Identify which cell holds the provided text, then report its (x, y) central coordinate. 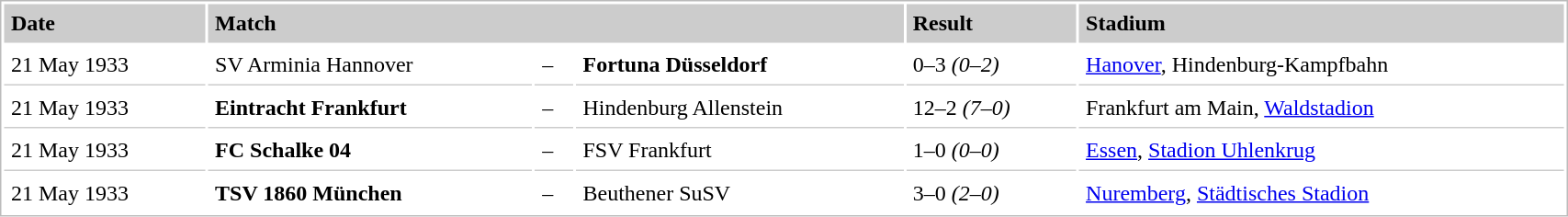
Beuthener SuSV (739, 193)
0–3 (0–2) (990, 66)
Result (990, 23)
Essen, Stadion Uhlenkrug (1321, 151)
Eintracht Frankfurt (371, 108)
12–2 (7–0) (990, 108)
Hindenburg Allenstein (739, 108)
SV Arminia Hannover (371, 66)
Stadium (1321, 23)
FC Schalke 04 (371, 151)
3–0 (2–0) (990, 193)
Hanover, Hindenburg-Kampfbahn (1321, 66)
TSV 1860 München (371, 193)
Nuremberg, Städtisches Stadion (1321, 193)
1–0 (0–0) (990, 151)
Match (557, 23)
Frankfurt am Main, Waldstadion (1321, 108)
FSV Frankfurt (739, 151)
Fortuna Düsseldorf (739, 66)
Date (105, 23)
